From the cell containing the given text, extract its center point as [X, Y] coordinate. 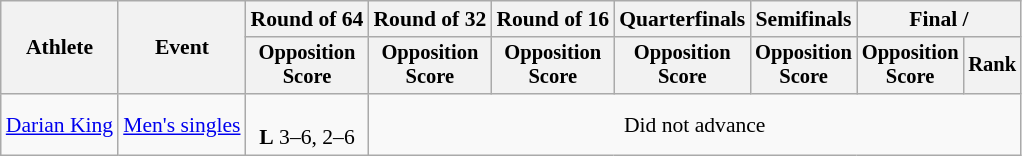
Round of 64 [308, 19]
Quarterfinals [682, 19]
Rank [992, 66]
L 3–6, 2–6 [308, 124]
Athlete [60, 48]
Darian King [60, 124]
Men's singles [182, 124]
Round of 32 [430, 19]
Did not advance [694, 124]
Round of 16 [552, 19]
Event [182, 48]
Semifinals [804, 19]
Final / [939, 19]
